Locate the cell with the specified text and output its [x, y] center coordinate. 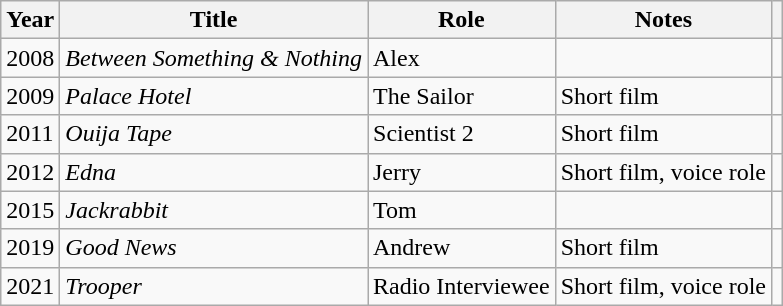
2012 [30, 172]
Palace Hotel [214, 96]
Jackrabbit [214, 210]
Trooper [214, 286]
The Sailor [462, 96]
2021 [30, 286]
2008 [30, 58]
2011 [30, 134]
Role [462, 20]
Year [30, 20]
Radio Interviewee [462, 286]
Andrew [462, 248]
Good News [214, 248]
Tom [462, 210]
Jerry [462, 172]
Title [214, 20]
2009 [30, 96]
Notes [663, 20]
Edna [214, 172]
Ouija Tape [214, 134]
2019 [30, 248]
Alex [462, 58]
Between Something & Nothing [214, 58]
Scientist 2 [462, 134]
2015 [30, 210]
